Return the [X, Y] coordinate for the center point of the cell that contains the specified text.  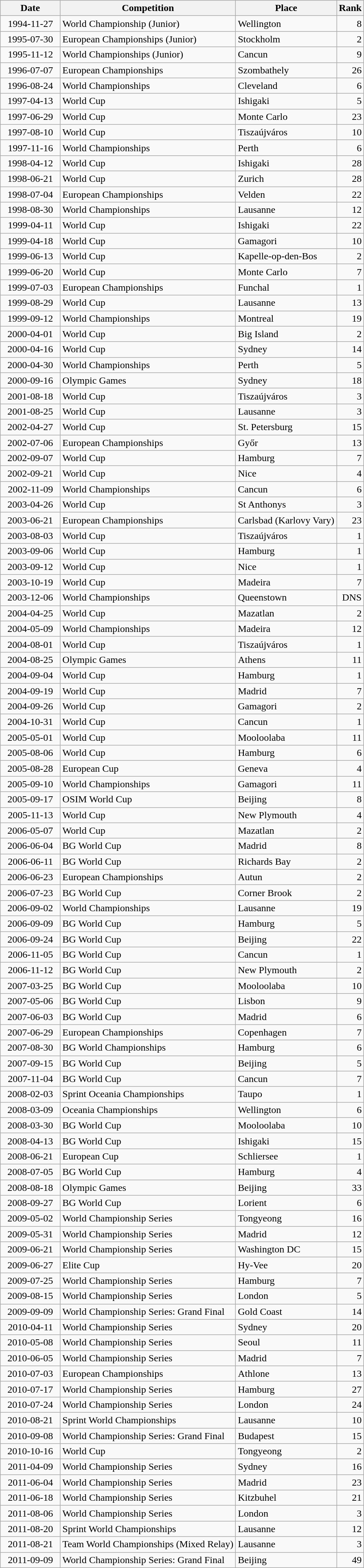
2002-07-06 [30, 442]
2007-11-04 [30, 1079]
2001-08-18 [30, 396]
2006-11-12 [30, 970]
2007-08-30 [30, 1048]
2006-07-23 [30, 892]
World Championships (Junior) [148, 55]
Rank [350, 8]
Autun [286, 877]
2005-08-06 [30, 753]
2009-09-09 [30, 1312]
Elite Cup [148, 1265]
1997-08-10 [30, 132]
2003-09-06 [30, 551]
2000-04-01 [30, 334]
Sprint Oceania Championships [148, 1094]
2006-09-02 [30, 908]
Hy-Vee [286, 1265]
2002-04-27 [30, 427]
2007-06-29 [30, 1032]
2006-09-24 [30, 939]
1997-04-13 [30, 101]
Competition [148, 8]
2007-03-25 [30, 986]
OSIM World Cup [148, 799]
Stockholm [286, 39]
2005-08-28 [30, 769]
1998-08-30 [30, 210]
2011-06-04 [30, 1482]
2003-12-06 [30, 598]
2011-09-09 [30, 1560]
Queenstown [286, 598]
1999-07-03 [30, 287]
2008-06-21 [30, 1156]
1998-07-04 [30, 194]
2006-06-11 [30, 861]
2010-07-17 [30, 1389]
2008-03-09 [30, 1110]
2006-11-05 [30, 955]
2010-07-24 [30, 1405]
Lisbon [286, 1001]
Copenhagen [286, 1032]
Carlsbad (Karlovy Vary) [286, 520]
2000-04-16 [30, 349]
European Championships (Junior) [148, 39]
2008-09-27 [30, 1203]
2003-04-26 [30, 505]
2009-06-21 [30, 1250]
2010-04-11 [30, 1327]
2001-08-25 [30, 411]
1999-06-13 [30, 256]
2003-06-21 [30, 520]
33 [350, 1188]
Big Island [286, 334]
2003-10-19 [30, 582]
2009-07-25 [30, 1281]
1999-09-12 [30, 318]
2000-04-30 [30, 365]
2005-11-13 [30, 815]
1996-07-07 [30, 70]
2011-06-18 [30, 1498]
Cleveland [286, 86]
Lorient [286, 1203]
Date [30, 8]
Taupo [286, 1094]
Montreal [286, 318]
2009-05-02 [30, 1219]
Geneva [286, 769]
1998-06-21 [30, 179]
2004-10-31 [30, 722]
26 [350, 70]
1998-04-12 [30, 163]
2008-03-30 [30, 1125]
1997-06-29 [30, 117]
2004-09-26 [30, 707]
Velden [286, 194]
2006-06-23 [30, 877]
2004-08-25 [30, 660]
1997-11-16 [30, 148]
Athlone [286, 1374]
Place [286, 8]
St Anthonys [286, 505]
2010-08-21 [30, 1420]
2008-02-03 [30, 1094]
1999-08-29 [30, 303]
Oceania Championships [148, 1110]
St. Petersburg [286, 427]
2010-10-16 [30, 1451]
2011-08-06 [30, 1513]
Gold Coast [286, 1312]
Corner Brook [286, 892]
World Championship (Junior) [148, 24]
2003-08-03 [30, 536]
2002-09-21 [30, 474]
2006-05-07 [30, 830]
1996-08-24 [30, 86]
24 [350, 1405]
2002-11-09 [30, 489]
18 [350, 380]
Zurich [286, 179]
Kitzbuhel [286, 1498]
2006-06-04 [30, 846]
Washington DC [286, 1250]
1994-11-27 [30, 24]
Győr [286, 442]
Funchal [286, 287]
2004-05-09 [30, 629]
49 [350, 1560]
1995-11-12 [30, 55]
2004-09-19 [30, 691]
2008-08-18 [30, 1188]
2004-09-04 [30, 675]
2007-09-15 [30, 1063]
Schliersee [286, 1156]
1999-04-11 [30, 225]
2010-09-08 [30, 1435]
Budapest [286, 1435]
Team World Championships (Mixed Relay) [148, 1544]
2010-07-03 [30, 1374]
2011-08-21 [30, 1544]
2010-05-08 [30, 1343]
2005-09-10 [30, 784]
Richards Bay [286, 861]
2010-06-05 [30, 1358]
Athens [286, 660]
27 [350, 1389]
2002-09-07 [30, 458]
21 [350, 1498]
2009-05-31 [30, 1234]
Kapelle-op-den-Bos [286, 256]
2008-07-05 [30, 1172]
2003-09-12 [30, 567]
1995-07-30 [30, 39]
DNS [350, 598]
2005-05-01 [30, 738]
2006-09-09 [30, 923]
BG World Championships [148, 1048]
2004-08-01 [30, 644]
1999-04-18 [30, 241]
2000-09-16 [30, 380]
Szombathely [286, 70]
2009-08-15 [30, 1296]
2008-04-13 [30, 1141]
2007-05-06 [30, 1001]
1999-06-20 [30, 272]
Seoul [286, 1343]
2005-09-17 [30, 799]
2011-08-20 [30, 1529]
2004-04-25 [30, 613]
2007-06-03 [30, 1017]
2011-04-09 [30, 1467]
2009-06-27 [30, 1265]
